Find where the given text appears and provide that cell's center as [x, y] coordinate. 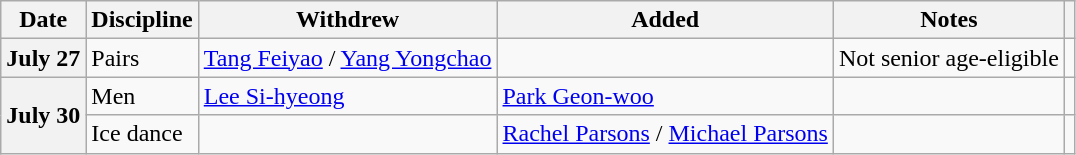
Withdrew [348, 20]
Discipline [142, 20]
July 30 [44, 115]
Lee Si-hyeong [348, 96]
Not senior age-eligible [948, 58]
Pairs [142, 58]
Rachel Parsons / Michael Parsons [665, 134]
Notes [948, 20]
Ice dance [142, 134]
Date [44, 20]
Men [142, 96]
Added [665, 20]
Tang Feiyao / Yang Yongchao [348, 58]
July 27 [44, 58]
Park Geon-woo [665, 96]
